Return the [x, y] coordinate for the center point of the cell that contains the specified text.  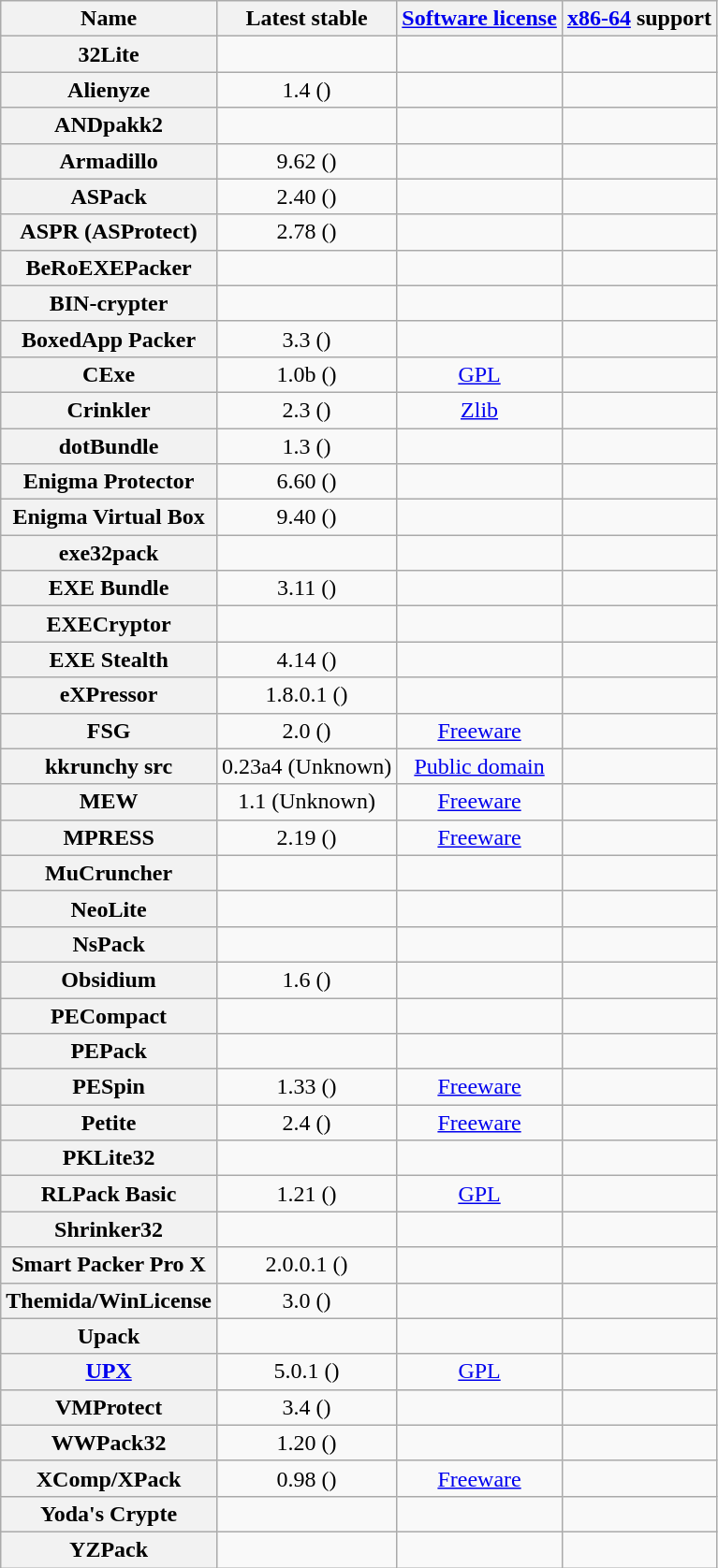
YZPack [109, 1549]
MEW [109, 802]
2.78 () [306, 232]
2.3 () [306, 410]
9.62 () [306, 161]
ASPR (ASProtect) [109, 232]
exe32pack [109, 553]
Enigma Protector [109, 482]
Latest stable [306, 19]
Software license [479, 19]
kkrunchy src [109, 766]
Armadillo [109, 161]
UPX [109, 1372]
1.21 () [306, 1194]
PEPack [109, 1052]
2.0.0.1 () [306, 1265]
4.14 () [306, 660]
CExe [109, 374]
EXE Stealth [109, 660]
Alienyze [109, 90]
Smart Packer Pro X [109, 1265]
Enigma Virtual Box [109, 517]
BIN-crypter [109, 303]
9.40 () [306, 517]
ASPack [109, 196]
RLPack Basic [109, 1194]
NsPack [109, 944]
0.23a4 (Unknown) [306, 766]
Public domain [479, 766]
NeoLite [109, 908]
1.6 () [306, 980]
2.4 () [306, 1123]
BeRoEXEPacker [109, 268]
PKLite32 [109, 1158]
2.40 () [306, 196]
1.1 (Unknown) [306, 802]
Shrinker32 [109, 1229]
Crinkler [109, 410]
3.11 () [306, 588]
BoxedApp Packer [109, 339]
XComp/XPack [109, 1478]
Yoda's Crypte [109, 1514]
2.0 () [306, 731]
PECompact [109, 1015]
3.0 () [306, 1300]
6.60 () [306, 482]
EXECryptor [109, 624]
dotBundle [109, 446]
1.3 () [306, 446]
MPRESS [109, 837]
1.0b () [306, 374]
32Lite [109, 54]
2.19 () [306, 837]
ANDpakk2 [109, 125]
Upack [109, 1336]
3.3 () [306, 339]
WWPack32 [109, 1443]
1.4 () [306, 90]
EXE Bundle [109, 588]
VMProtect [109, 1407]
0.98 () [306, 1478]
PESpin [109, 1087]
x86-64 support [638, 19]
Petite [109, 1123]
3.4 () [306, 1407]
1.33 () [306, 1087]
MuCruncher [109, 873]
1.20 () [306, 1443]
Obsidium [109, 980]
Zlib [479, 410]
FSG [109, 731]
5.0.1 () [306, 1372]
1.8.0.1 () [306, 695]
Themida/WinLicense [109, 1300]
eXPressor [109, 695]
Name [109, 19]
